Find where the given text appears and provide that cell's center as (x, y) coordinate. 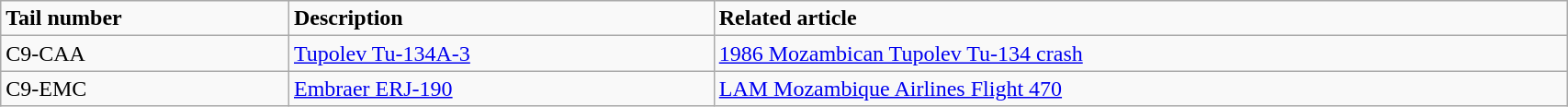
Embraer ERJ-190 (502, 89)
C9-CAA (145, 53)
Tupolev Tu-134A-3 (502, 53)
1986 Mozambican Tupolev Tu-134 crash (1140, 53)
Description (502, 18)
Related article (1140, 18)
Tail number (145, 18)
C9-EMC (145, 89)
LAM Mozambique Airlines Flight 470 (1140, 89)
